Search for the cell housing the specified text and yield its [X, Y] center coordinate. 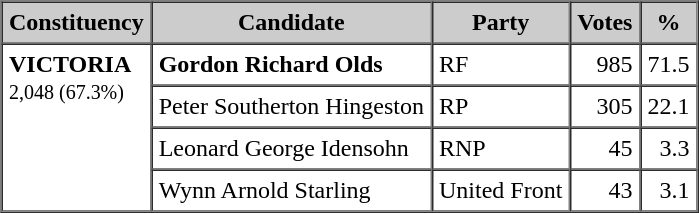
45 [605, 149]
Peter Southerton Hingeston [291, 107]
3.3 [668, 149]
RNP [500, 149]
Leonard George Idensohn [291, 149]
Gordon Richard Olds [291, 65]
RP [500, 107]
305 [605, 107]
22.1 [668, 107]
RF [500, 65]
VICTORIA2,048 (67.3%) [77, 128]
985 [605, 65]
43 [605, 191]
71.5 [668, 65]
Constituency [77, 23]
Party [500, 23]
United Front [500, 191]
Wynn Arnold Starling [291, 191]
Candidate [291, 23]
Votes [605, 23]
% [668, 23]
3.1 [668, 191]
